Find where the given text appears and provide that cell's center as [x, y] coordinate. 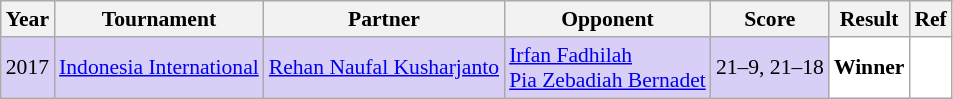
Partner [384, 19]
Score [770, 19]
Result [870, 19]
Winner [870, 68]
Irfan Fadhilah Pia Zebadiah Bernadet [608, 68]
21–9, 21–18 [770, 68]
Tournament [159, 19]
Indonesia International [159, 68]
Year [28, 19]
Rehan Naufal Kusharjanto [384, 68]
2017 [28, 68]
Ref [930, 19]
Opponent [608, 19]
